Detect which cell encompasses the target text, then output its [X, Y] center coordinate. 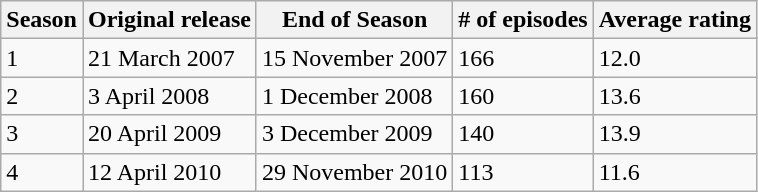
1 [42, 58]
3 December 2009 [354, 134]
Season [42, 20]
End of Season [354, 20]
13.9 [674, 134]
# of episodes [523, 20]
3 April 2008 [169, 96]
29 November 2010 [354, 172]
3 [42, 134]
13.6 [674, 96]
4 [42, 172]
1 December 2008 [354, 96]
Original release [169, 20]
160 [523, 96]
21 March 2007 [169, 58]
12 April 2010 [169, 172]
15 November 2007 [354, 58]
Average rating [674, 20]
11.6 [674, 172]
166 [523, 58]
12.0 [674, 58]
2 [42, 96]
20 April 2009 [169, 134]
113 [523, 172]
140 [523, 134]
